Extract the [x, y] coordinate from the center of the cell holding the provided text.  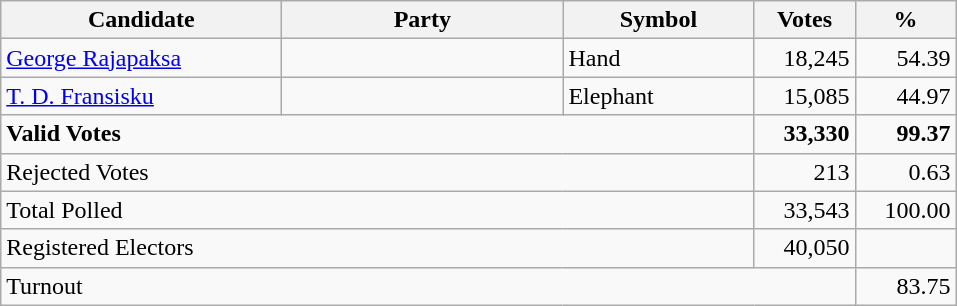
Hand [658, 58]
213 [804, 172]
33,543 [804, 210]
Votes [804, 20]
54.39 [906, 58]
George Rajapaksa [142, 58]
15,085 [804, 96]
33,330 [804, 134]
83.75 [906, 286]
Total Polled [378, 210]
Elephant [658, 96]
Candidate [142, 20]
99.37 [906, 134]
Registered Electors [378, 248]
Party [422, 20]
T. D. Fransisku [142, 96]
100.00 [906, 210]
0.63 [906, 172]
Rejected Votes [378, 172]
Turnout [428, 286]
18,245 [804, 58]
40,050 [804, 248]
Valid Votes [378, 134]
44.97 [906, 96]
Symbol [658, 20]
% [906, 20]
